Provide the (x, y) coordinate of the cell's center where the given text is located.  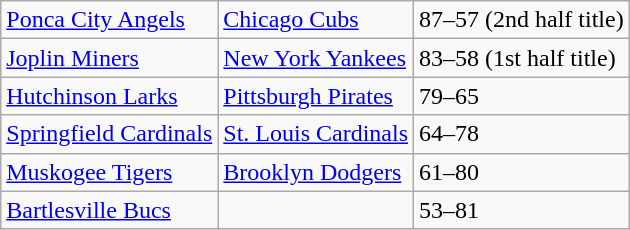
Bartlesville Bucs (110, 210)
Pittsburgh Pirates (316, 96)
Springfield Cardinals (110, 134)
Hutchinson Larks (110, 96)
61–80 (522, 172)
Ponca City Angels (110, 20)
79–65 (522, 96)
St. Louis Cardinals (316, 134)
Joplin Miners (110, 58)
Muskogee Tigers (110, 172)
53–81 (522, 210)
Brooklyn Dodgers (316, 172)
Chicago Cubs (316, 20)
87–57 (2nd half title) (522, 20)
83–58 (1st half title) (522, 58)
New York Yankees (316, 58)
64–78 (522, 134)
